Find where the given text appears and provide that cell's center as (X, Y) coordinate. 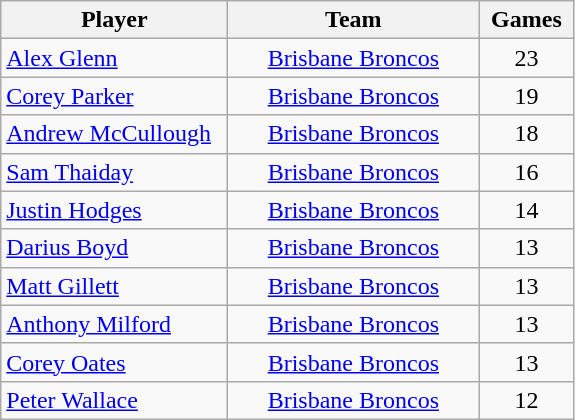
14 (526, 210)
Andrew McCullough (114, 134)
Peter Wallace (114, 400)
Darius Boyd (114, 248)
23 (526, 58)
16 (526, 172)
Corey Parker (114, 96)
Alex Glenn (114, 58)
Anthony Milford (114, 324)
Games (526, 20)
18 (526, 134)
Player (114, 20)
19 (526, 96)
Matt Gillett (114, 286)
12 (526, 400)
Sam Thaiday (114, 172)
Justin Hodges (114, 210)
Team (354, 20)
Corey Oates (114, 362)
